Locate the cell with the specified text and output its [X, Y] center coordinate. 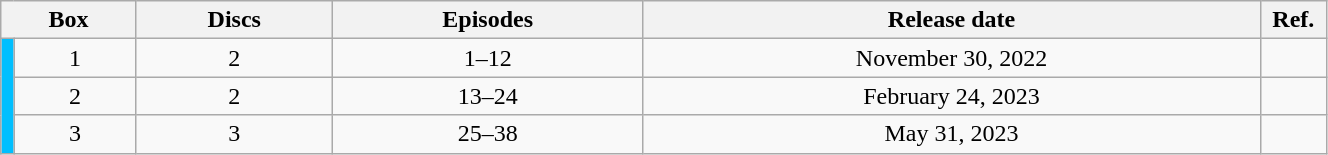
Discs [234, 20]
May 31, 2023 [952, 134]
1 [75, 58]
1–12 [487, 58]
25–38 [487, 134]
February 24, 2023 [952, 96]
13–24 [487, 96]
Release date [952, 20]
November 30, 2022 [952, 58]
Box [68, 20]
Episodes [487, 20]
Ref. [1293, 20]
